Output the [x, y] coordinate of the center of the cell containing the given text.  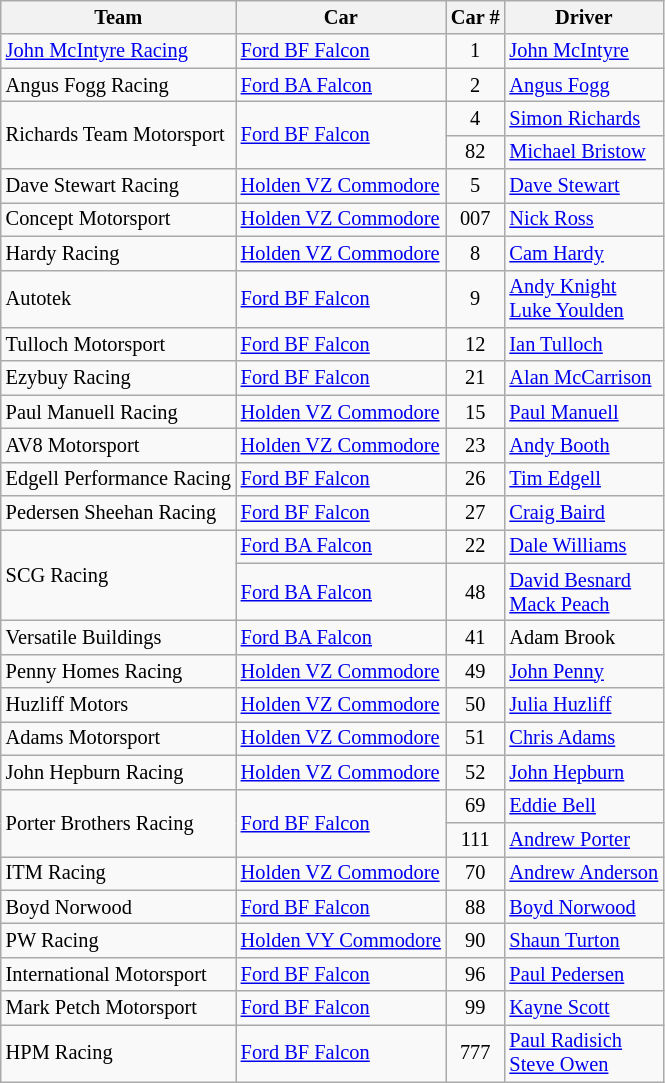
Dave Stewart Racing [118, 186]
Hardy Racing [118, 253]
15 [476, 412]
5 [476, 186]
John McIntyre [584, 51]
Kayne Scott [584, 1008]
Paul Manuell Racing [118, 412]
Car [341, 17]
Huzliff Motors [118, 705]
Nick Ross [584, 219]
Simon Richards [584, 118]
41 [476, 637]
82 [476, 152]
International Motorsport [118, 974]
49 [476, 671]
70 [476, 873]
Ezybuy Racing [118, 378]
Driver [584, 17]
Eddie Bell [584, 806]
Tim Edgell [584, 479]
50 [476, 705]
Shaun Turton [584, 940]
Paul Manuell [584, 412]
23 [476, 445]
Michael Bristow [584, 152]
Ian Tulloch [584, 344]
Andrew Anderson [584, 873]
Angus Fogg Racing [118, 85]
Edgell Performance Racing [118, 479]
Adam Brook [584, 637]
Concept Motorsport [118, 219]
Andy Booth [584, 445]
John Penny [584, 671]
777 [476, 1053]
Andrew Porter [584, 839]
Alan McCarrison [584, 378]
Paul Pedersen [584, 974]
21 [476, 378]
John McIntyre Racing [118, 51]
1 [476, 51]
Dave Stewart [584, 186]
Craig Baird [584, 513]
8 [476, 253]
HPM Racing [118, 1053]
52 [476, 772]
Team [118, 17]
96 [476, 974]
Autotek [118, 299]
48 [476, 592]
Pedersen Sheehan Racing [118, 513]
Angus Fogg [584, 85]
Paul Radisich Steve Owen [584, 1053]
Adams Motorsport [118, 738]
Versatile Buildings [118, 637]
51 [476, 738]
007 [476, 219]
Holden VY Commodore [341, 940]
90 [476, 940]
2 [476, 85]
Cam Hardy [584, 253]
Chris Adams [584, 738]
69 [476, 806]
4 [476, 118]
AV8 Motorsport [118, 445]
SCG Racing [118, 574]
John Hepburn [584, 772]
Andy Knight Luke Youlden [584, 299]
John Hepburn Racing [118, 772]
Penny Homes Racing [118, 671]
27 [476, 513]
Porter Brothers Racing [118, 822]
ITM Racing [118, 873]
PW Racing [118, 940]
Dale Williams [584, 546]
Tulloch Motorsport [118, 344]
111 [476, 839]
Richards Team Motorsport [118, 134]
Julia Huzliff [584, 705]
12 [476, 344]
David Besnard Mack Peach [584, 592]
99 [476, 1008]
26 [476, 479]
Car # [476, 17]
9 [476, 299]
88 [476, 907]
Mark Petch Motorsport [118, 1008]
22 [476, 546]
